For the text-containing cell, return its midpoint in (X, Y) coordinate format. 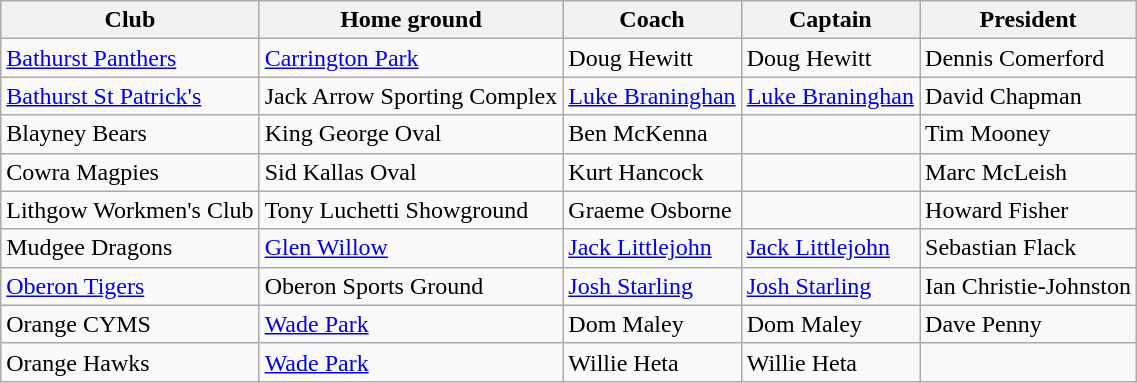
Graeme Osborne (652, 210)
Oberon Tigers (130, 286)
Tim Mooney (1028, 134)
Ben McKenna (652, 134)
Captain (830, 20)
Dennis Comerford (1028, 58)
Ian Christie-Johnston (1028, 286)
Mudgee Dragons (130, 248)
Oberon Sports Ground (411, 286)
Club (130, 20)
Home ground (411, 20)
Bathurst St Patrick's (130, 96)
Cowra Magpies (130, 172)
President (1028, 20)
Lithgow Workmen's Club (130, 210)
David Chapman (1028, 96)
King George Oval (411, 134)
Dave Penny (1028, 324)
Jack Arrow Sporting Complex (411, 96)
Carrington Park (411, 58)
Orange Hawks (130, 362)
Bathurst Panthers (130, 58)
Blayney Bears (130, 134)
Sebastian Flack (1028, 248)
Coach (652, 20)
Tony Luchetti Showground (411, 210)
Sid Kallas Oval (411, 172)
Orange CYMS (130, 324)
Glen Willow (411, 248)
Howard Fisher (1028, 210)
Marc McLeish (1028, 172)
Kurt Hancock (652, 172)
